From the cell containing the given text, extract its center point as [x, y] coordinate. 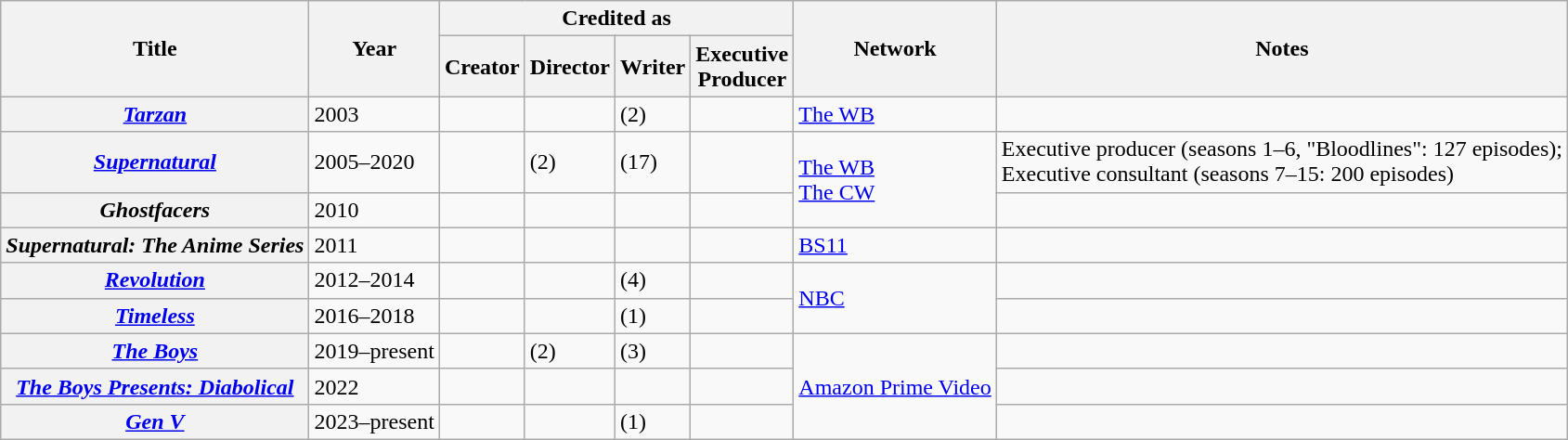
Notes [1281, 48]
The WB [895, 114]
2016–2018 [374, 316]
BS11 [895, 245]
ExecutiveProducer [743, 67]
Credited as [616, 19]
Executive producer (seasons 1–6, "Bloodlines": 127 episodes);Executive consultant (seasons 7–15: 200 episodes) [1281, 162]
Revolution [155, 280]
Title [155, 48]
Tarzan [155, 114]
Gen V [155, 421]
Year [374, 48]
Timeless [155, 316]
(3) [654, 351]
Writer [654, 67]
Director [570, 67]
Network [895, 48]
2012–2014 [374, 280]
2023–present [374, 421]
Supernatural [155, 162]
2010 [374, 210]
Ghostfacers [155, 210]
The WBThe CW [895, 180]
2005–2020 [374, 162]
(17) [654, 162]
Creator [482, 67]
Supernatural: The Anime Series [155, 245]
2011 [374, 245]
The Boys Presents: Diabolical [155, 386]
2003 [374, 114]
2022 [374, 386]
(4) [654, 280]
NBC [895, 298]
The Boys [155, 351]
Amazon Prime Video [895, 386]
2019–present [374, 351]
